Detect which cell encompasses the target text, then output its [X, Y] center coordinate. 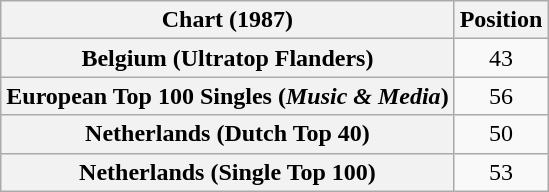
Position [501, 20]
Belgium (Ultratop Flanders) [228, 58]
56 [501, 96]
50 [501, 134]
Netherlands (Single Top 100) [228, 172]
43 [501, 58]
European Top 100 Singles (Music & Media) [228, 96]
53 [501, 172]
Netherlands (Dutch Top 40) [228, 134]
Chart (1987) [228, 20]
